From the cell containing the given text, extract its center point as [X, Y] coordinate. 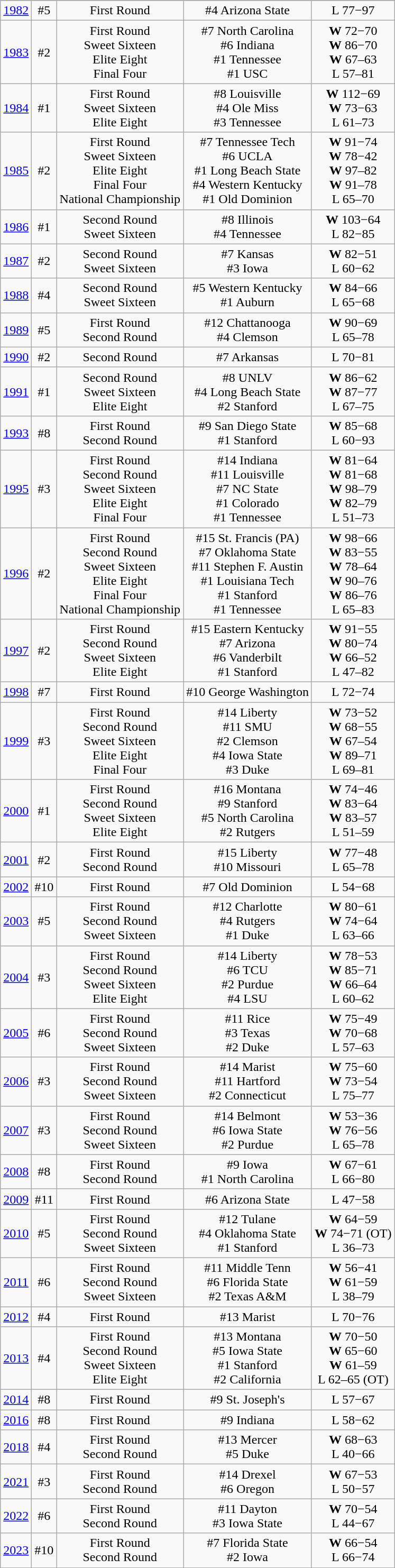
#8 UNLV#4 Long Beach State#2 Stanford [247, 391]
#12 Charlotte#4 Rutgers#1 Duke [247, 921]
2011 [16, 1282]
#7 Tennessee Tech#6 UCLA#1 Long Beach State#4 Western Kentucky#1 Old Dominion [247, 171]
L 47−58 [353, 1199]
W 53−36W 76−56L 65–78 [353, 1130]
W 67−53L 50−57 [353, 1482]
#13 Mercer#5 Duke [247, 1447]
W 70−54L 44−67 [353, 1516]
1997 [16, 650]
#11 Dayton#3 Iowa State [247, 1516]
#14 Belmont#6 Iowa State#2 Purdue [247, 1130]
#10 George Washington [247, 692]
L 54−68 [353, 887]
1982 [16, 11]
Second Round [120, 357]
W 91−55W 80−74W 66–52L 47–82 [353, 650]
#11 [44, 1199]
W 81−64W 81−68W 98–79W 82–79L 51–73 [353, 489]
L 58−62 [353, 1420]
2004 [16, 977]
2021 [16, 1482]
#14 Marist#11 Hartford#2 Connecticut [247, 1081]
2010 [16, 1233]
#9 St. Joseph's [247, 1400]
1995 [16, 489]
2018 [16, 1447]
2007 [16, 1130]
2002 [16, 887]
1983 [16, 52]
2012 [16, 1316]
W 56−41W 61−59L 38–79 [353, 1282]
#15 St. Francis (PA)#7 Oklahoma State#11 Stephen F. Austin#1 Louisiana Tech#1 Stanford#1 Tennessee [247, 573]
L 77−97 [353, 11]
#7 Florida State#2 Iowa [247, 1551]
W 75−60W 73−54L 75–77 [353, 1081]
W 85−68L 60−93 [353, 433]
2005 [16, 1033]
1990 [16, 357]
#7 Arkansas [247, 357]
W 82−51L 60−62 [353, 261]
#7 Old Dominion [247, 887]
#8 Illinois#4 Tennessee [247, 226]
W 112−69W 73−63L 61–73 [353, 108]
1993 [16, 433]
2001 [16, 860]
#9 Iowa#1 North Carolina [247, 1172]
2000 [16, 811]
#12 Chattanooga#4 Clemson [247, 330]
W 72−70W 86−70W 67–63L 57–81 [353, 52]
#15 Eastern Kentucky#7 Arizona#6 Vanderbilt#1 Stanford [247, 650]
W 91−74W 78−42W 97–82W 91–78L 65–70 [353, 171]
1987 [16, 261]
First RoundSweet SixteenElite Eight [120, 108]
#7 [44, 692]
2009 [16, 1199]
#6 Arizona State [247, 1199]
L 70−76 [353, 1316]
1998 [16, 692]
W 73−52W 68−55W 67–54W 89–71L 69–81 [353, 741]
First RoundSweet SixteenElite EightFinal FourNational Championship [120, 171]
W 90−69L 65–78 [353, 330]
1984 [16, 108]
2022 [16, 1516]
#14 Indiana#11 Louisville#7 NC State#1 Colorado#1 Tennessee [247, 489]
W 77−48L 65–78 [353, 860]
1996 [16, 573]
#12 Tulane#4 Oklahoma State#1 Stanford [247, 1233]
2003 [16, 921]
#9 Indiana [247, 1420]
L 57−67 [353, 1400]
#4 Arizona State [247, 11]
#14 Drexel#6 Oregon [247, 1482]
First RoundSweet SixteenElite EightFinal Four [120, 52]
#11 Middle Tenn#6 Florida State#2 Texas A&M [247, 1282]
L 72−74 [353, 692]
2013 [16, 1358]
W 67−61L 66−80 [353, 1172]
W 66−54L 66−74 [353, 1551]
W 64−59W 74−71 (OT)L 36–73 [353, 1233]
#15 Liberty#10 Missouri [247, 860]
2016 [16, 1420]
W 68−63L 40−66 [353, 1447]
#11 Rice#3 Texas#2 Duke [247, 1033]
#13 Montana#5 Iowa State#1 Stanford#2 California [247, 1358]
W 80−61W 74−64L 63–66 [353, 921]
1989 [16, 330]
#13 Marist [247, 1316]
#14 Liberty#11 SMU#2 Clemson#4 Iowa State#3 Duke [247, 741]
1985 [16, 171]
W 75−49W 70−68L 57–63 [353, 1033]
#14 Liberty#6 TCU#2 Purdue#4 LSU [247, 977]
2023 [16, 1551]
W 78−53W 85−71W 66–64L 60–62 [353, 977]
#7 Kansas#3 Iowa [247, 261]
First RoundSecond RoundSweet SixteenElite EightFinal FourNational Championship [120, 573]
W 70−50W 65−60W 61–59L 62–65 (OT) [353, 1358]
#9 San Diego State#1 Stanford [247, 433]
L 70−81 [353, 357]
1991 [16, 391]
2006 [16, 1081]
#16 Montana#9 Stanford#5 North Carolina#2 Rutgers [247, 811]
1999 [16, 741]
W 74−46W 83−64W 83–57L 51–59 [353, 811]
W 103−64L 82−85 [353, 226]
Second RoundSweet SixteenElite Eight [120, 391]
W 86−62W 87−77L 67–75 [353, 391]
#7 North Carolina#6 Indiana#1 Tennessee#1 USC [247, 52]
W 98−66W 83−55W 78–64W 90–76W 86–76L 65–83 [353, 573]
W 84−66L 65−68 [353, 295]
2014 [16, 1400]
1986 [16, 226]
#8 Louisville#4 Ole Miss#3 Tennessee [247, 108]
2008 [16, 1172]
#5 Western Kentucky#1 Auburn [247, 295]
1988 [16, 295]
